Scan for the cell matching the given text and deliver its (X, Y) coordinate at center. 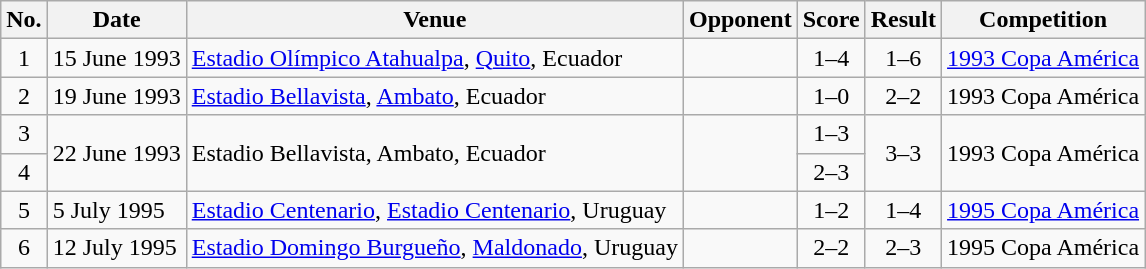
Venue (434, 20)
3 (24, 134)
2 (24, 96)
15 June 1993 (116, 58)
6 (24, 248)
1–2 (831, 210)
Estadio Centenario, Estadio Centenario, Uruguay (434, 210)
3–3 (903, 153)
1 (24, 58)
Result (903, 20)
Estadio Domingo Burgueño, Maldonado, Uruguay (434, 248)
22 June 1993 (116, 153)
Score (831, 20)
Opponent (740, 20)
12 July 1995 (116, 248)
No. (24, 20)
1–3 (831, 134)
5 (24, 210)
5 July 1995 (116, 210)
1–6 (903, 58)
Date (116, 20)
4 (24, 172)
Competition (1044, 20)
1–0 (831, 96)
Estadio Olímpico Atahualpa, Quito, Ecuador (434, 58)
19 June 1993 (116, 96)
